For the text-containing cell, return its midpoint in [X, Y] coordinate format. 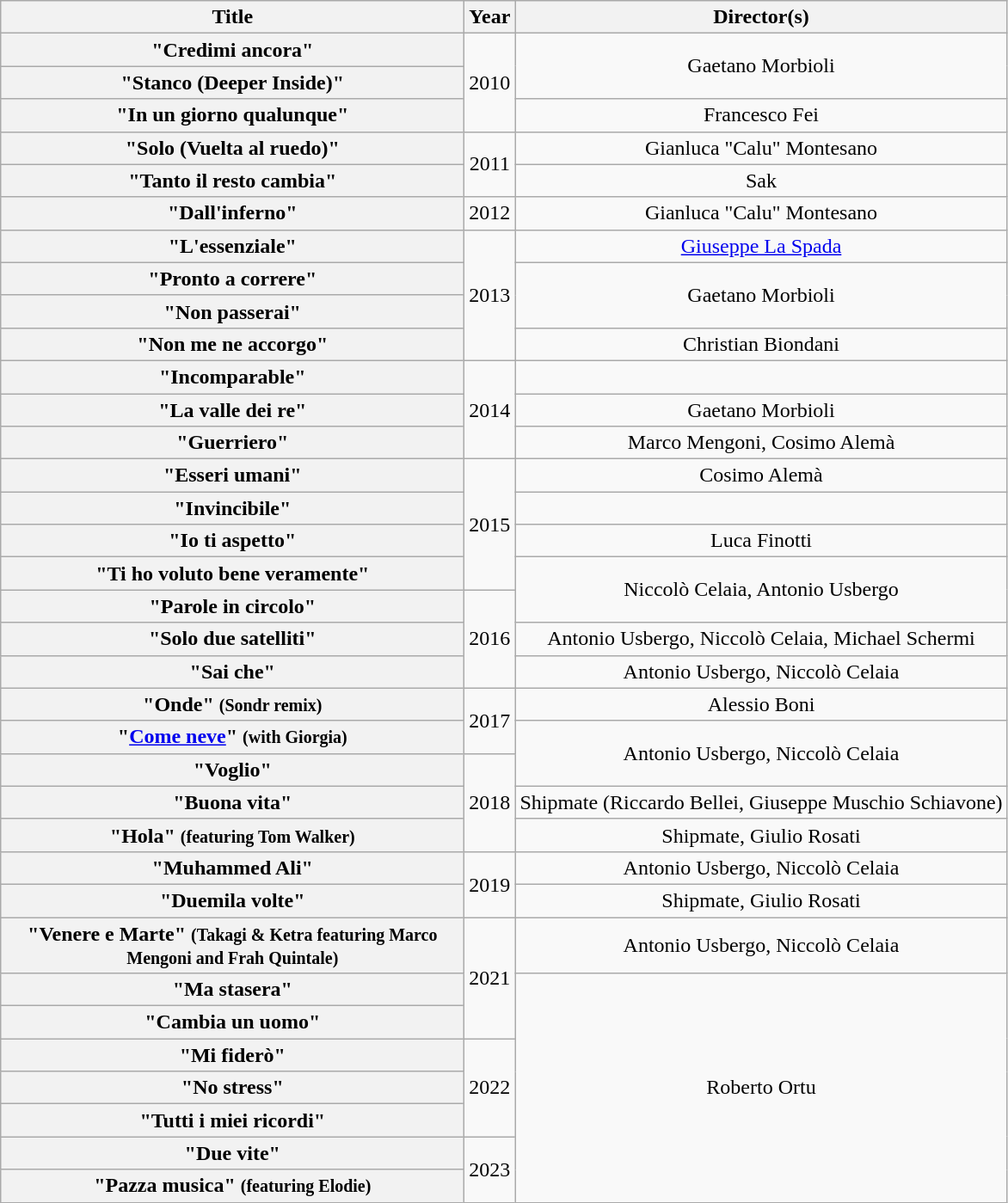
Niccolò Celaia, Antonio Usbergo [761, 590]
"Tanto il resto cambia" [232, 181]
2017 [490, 721]
"Parole in circolo" [232, 606]
"Onde" (Sondr remix) [232, 704]
2014 [490, 409]
"Credimi ancora" [232, 50]
"Incomparable" [232, 377]
Year [490, 17]
Antonio Usbergo, Niccolò Celaia, Michael Schermi [761, 639]
Roberto Ortu [761, 1088]
"Dall'inferno" [232, 213]
Christian Biondani [761, 344]
"No stress" [232, 1088]
Cosimo Alemà [761, 476]
2018 [490, 802]
"Muhammed Ali" [232, 868]
"Solo due satelliti" [232, 639]
"Cambia un uomo" [232, 1022]
"Ti ho voluto bene veramente" [232, 574]
"Tutti i miei ricordi" [232, 1120]
"Non passerai" [232, 311]
2015 [490, 525]
"Invincibile" [232, 508]
Title [232, 17]
"Pazza musica" (featuring Elodie) [232, 1186]
"Io ti aspetto" [232, 541]
Alessio Boni [761, 704]
Director(s) [761, 17]
"Solo (Vuelta al ruedo)" [232, 148]
"L'essenziale" [232, 246]
"Voglio" [232, 770]
Shipmate (Riccardo Bellei, Giuseppe Muschio Schiavone) [761, 802]
"Due vite" [232, 1153]
2011 [490, 164]
2019 [490, 884]
Sak [761, 181]
2016 [490, 639]
"Hola" (featuring Tom Walker) [232, 835]
"La valle dei re" [232, 410]
"Guerriero" [232, 443]
2023 [490, 1169]
"Venere e Marte" (Takagi & Ketra featuring Marco Mengoni and Frah Quintale) [232, 944]
2012 [490, 213]
2013 [490, 295]
"Stanco (Deeper Inside)" [232, 83]
Giuseppe La Spada [761, 246]
"Come neve" (with Giorgia) [232, 737]
2010 [490, 83]
"In un giorno qualunque" [232, 115]
2022 [490, 1088]
Francesco Fei [761, 115]
"Sai che" [232, 672]
"Esseri umani" [232, 476]
"Ma stasera" [232, 990]
"Pronto a correre" [232, 279]
"Buona vita" [232, 802]
Marco Mengoni, Cosimo Alemà [761, 443]
"Duemila volte" [232, 900]
"Mi fiderò" [232, 1055]
"Non me ne accorgo" [232, 344]
2021 [490, 977]
Luca Finotti [761, 541]
